Detect which cell encompasses the target text, then output its (X, Y) center coordinate. 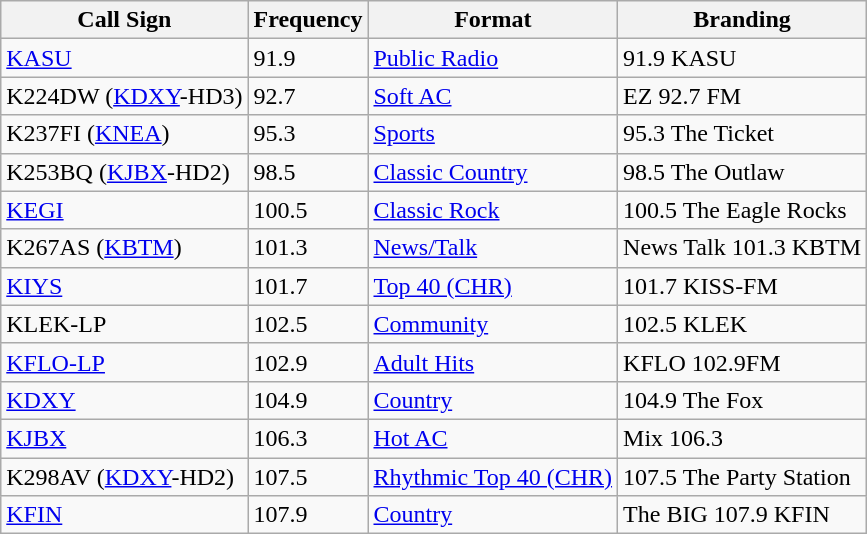
News Talk 101.3 KBTM (742, 248)
98.5 (308, 172)
102.5 KLEK (742, 324)
News/Talk (493, 248)
K237FI (KNEA) (124, 134)
Classic Country (493, 172)
Community (493, 324)
100.5 (308, 210)
98.5 The Outlaw (742, 172)
Soft AC (493, 96)
K267AS (KBTM) (124, 248)
101.3 (308, 248)
95.3 The Ticket (742, 134)
91.9 (308, 58)
101.7 (308, 286)
K253BQ (KJBX-HD2) (124, 172)
KEGI (124, 210)
Public Radio (493, 58)
K224DW (KDXY-HD3) (124, 96)
The BIG 107.9 KFIN (742, 515)
Frequency (308, 20)
Format (493, 20)
107.5 (308, 477)
EZ 92.7 FM (742, 96)
KDXY (124, 400)
Top 40 (CHR) (493, 286)
KFLO-LP (124, 362)
104.9 (308, 400)
KJBX (124, 438)
92.7 (308, 96)
Classic Rock (493, 210)
107.9 (308, 515)
102.5 (308, 324)
KLEK-LP (124, 324)
Rhythmic Top 40 (CHR) (493, 477)
100.5 The Eagle Rocks (742, 210)
Branding (742, 20)
KIYS (124, 286)
102.9 (308, 362)
91.9 KASU (742, 58)
K298AV (KDXY-HD2) (124, 477)
101.7 KISS-FM (742, 286)
Sports (493, 134)
107.5 The Party Station (742, 477)
106.3 (308, 438)
95.3 (308, 134)
KFLO 102.9FM (742, 362)
Mix 106.3 (742, 438)
KFIN (124, 515)
Adult Hits (493, 362)
Call Sign (124, 20)
104.9 The Fox (742, 400)
Hot AC (493, 438)
KASU (124, 58)
